Provide the (X, Y) coordinate of the cell's center where the given text is located.  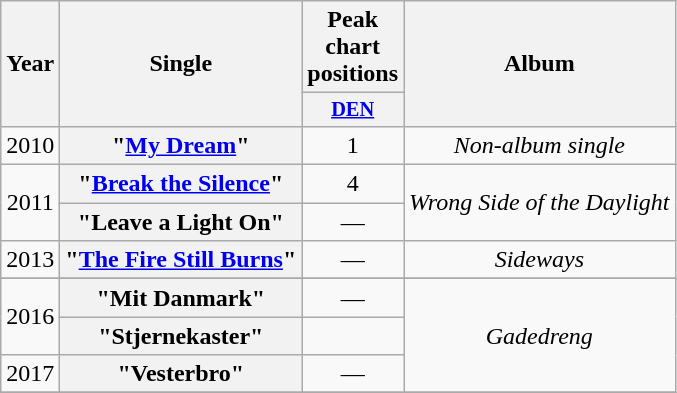
2013 (30, 260)
"The Fire Still Burns" (181, 260)
"My Dream" (181, 145)
DEN (353, 110)
Non-album single (540, 145)
"Mit Danmark" (181, 298)
2011 (30, 203)
Peak chart positions (353, 47)
Gadedreng (540, 336)
Sideways (540, 260)
2017 (30, 374)
Wrong Side of the Daylight (540, 203)
1 (353, 145)
"Vesterbro" (181, 374)
2010 (30, 145)
4 (353, 184)
Year (30, 64)
"Leave a Light On" (181, 222)
Album (540, 64)
Single (181, 64)
"Break the Silence" (181, 184)
2016 (30, 317)
"Stjernekaster" (181, 336)
